Identify which cell holds the provided text, then report its (x, y) central coordinate. 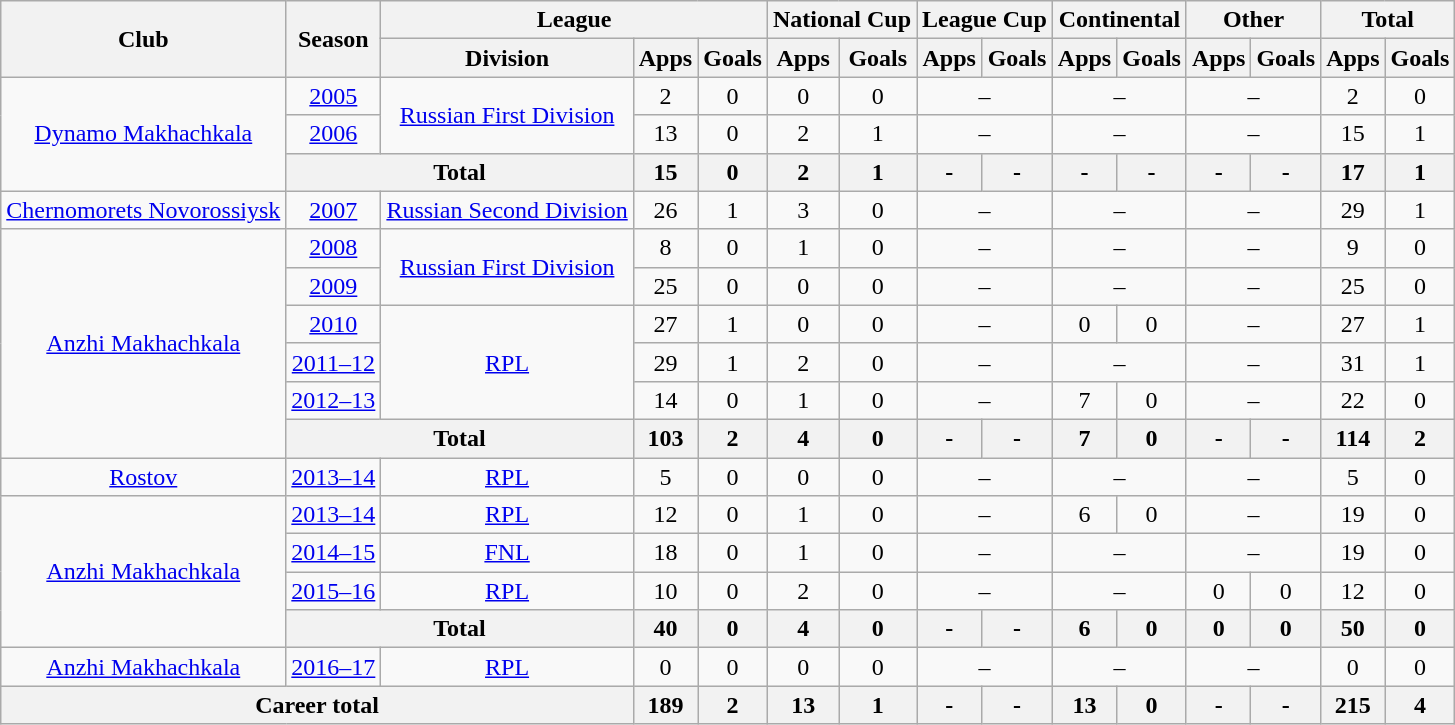
10 (665, 591)
189 (665, 705)
215 (1353, 705)
2008 (334, 248)
2012–13 (334, 400)
2015–16 (334, 591)
League Cup (985, 20)
2007 (334, 210)
Chernomorets Novorossiysk (144, 210)
2010 (334, 324)
26 (665, 210)
14 (665, 400)
2006 (334, 134)
League (574, 20)
Club (144, 39)
Russian Second Division (507, 210)
Other (1253, 20)
2009 (334, 286)
FNL (507, 553)
8 (665, 248)
18 (665, 553)
3 (803, 210)
50 (1353, 629)
31 (1353, 362)
9 (1353, 248)
17 (1353, 172)
103 (665, 438)
2005 (334, 96)
Continental (1119, 20)
114 (1353, 438)
Division (507, 58)
2014–15 (334, 553)
National Cup (842, 20)
22 (1353, 400)
Dynamo Makhachkala (144, 134)
Season (334, 39)
Career total (318, 705)
2016–17 (334, 667)
2011–12 (334, 362)
Rostov (144, 477)
40 (665, 629)
